Search for the cell housing the specified text and yield its (X, Y) center coordinate. 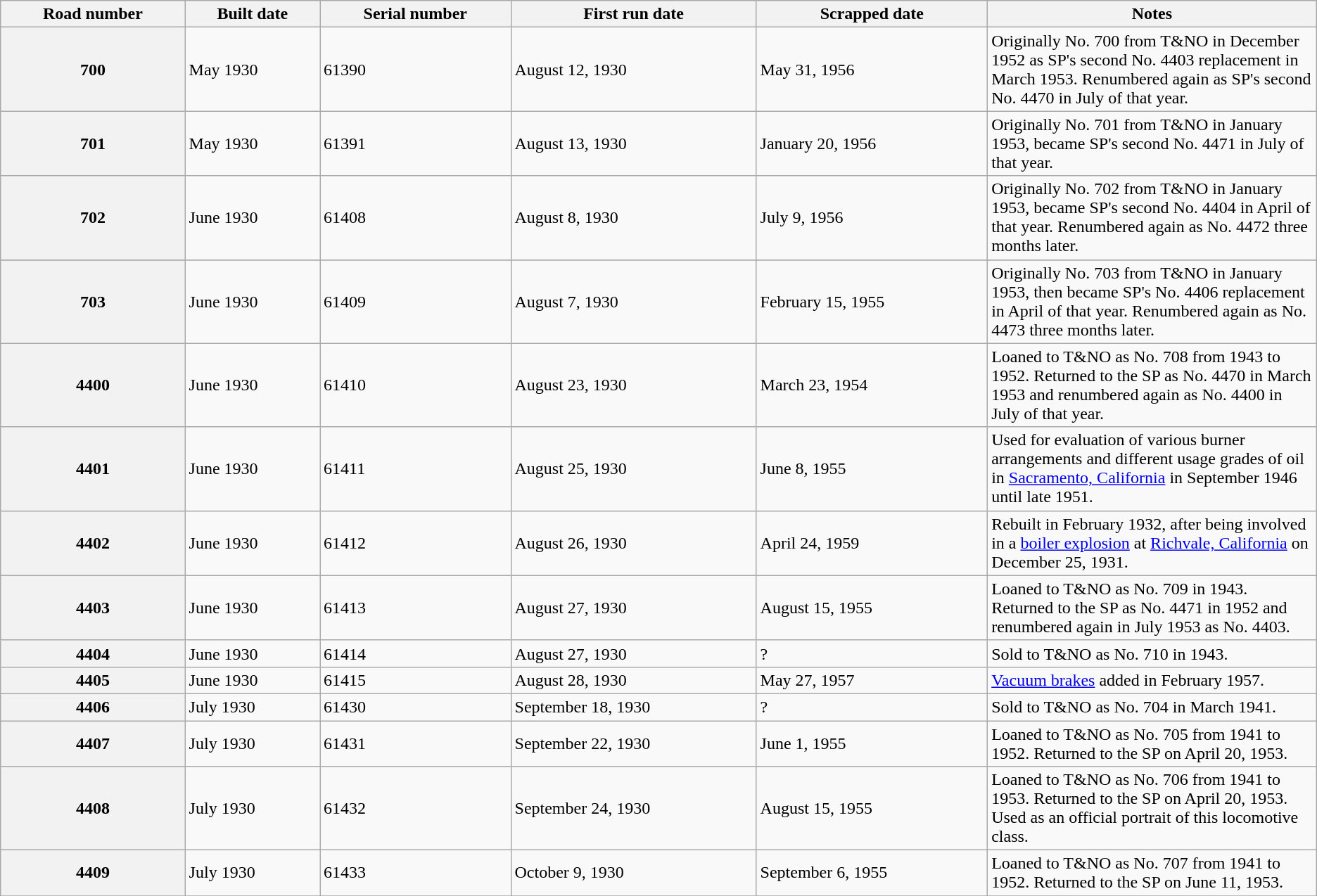
Loaned to T&NO as No. 709 in 1943. Returned to the SP as No. 4471 in 1952 and renumbered again in July 1953 as No. 4403. (1152, 608)
61409 (415, 301)
June 8, 1955 (872, 468)
Used for evaluation of various burner arrangements and different usage grades of oil in Sacramento, California in September 1946 until late 1951. (1152, 468)
4409 (93, 873)
Vacuum brakes added in February 1957. (1152, 680)
June 1, 1955 (872, 743)
61433 (415, 873)
Serial number (415, 14)
August 7, 1930 (633, 301)
61430 (415, 707)
4408 (93, 809)
Loaned to T&NO as No. 705 from 1941 to 1952. Returned to the SP on April 20, 1953. (1152, 743)
61431 (415, 743)
61412 (415, 543)
July 9, 1956 (872, 218)
October 9, 1930 (633, 873)
March 23, 1954 (872, 385)
4407 (93, 743)
Loaned to T&NO as No. 706 from 1941 to 1953. Returned to the SP on April 20, 1953. Used as an official portrait of this locomotive class. (1152, 809)
Rebuilt in February 1932, after being involved in a boiler explosion at Richvale, California on December 25, 1931. (1152, 543)
May 31, 1956 (872, 69)
September 18, 1930 (633, 707)
Loaned to T&NO as No. 708 from 1943 to 1952. Returned to the SP as No. 4470 in March 1953 and renumbered again as No. 4400 in July of that year. (1152, 385)
September 6, 1955 (872, 873)
61391 (415, 143)
61415 (415, 680)
September 24, 1930 (633, 809)
Notes (1152, 14)
61432 (415, 809)
Sold to T&NO as No. 710 in 1943. (1152, 653)
Originally No. 702 from T&NO in January 1953, became SP's second No. 4404 in April of that year. Renumbered again as No. 4472 three months later. (1152, 218)
4401 (93, 468)
700 (93, 69)
August 26, 1930 (633, 543)
61410 (415, 385)
4406 (93, 707)
April 24, 1959 (872, 543)
703 (93, 301)
May 27, 1957 (872, 680)
61413 (415, 608)
Road number (93, 14)
September 22, 1930 (633, 743)
4403 (93, 608)
August 28, 1930 (633, 680)
61411 (415, 468)
4402 (93, 543)
August 25, 1930 (633, 468)
701 (93, 143)
August 12, 1930 (633, 69)
Built date (252, 14)
First run date (633, 14)
August 23, 1930 (633, 385)
Scrapped date (872, 14)
61408 (415, 218)
January 20, 1956 (872, 143)
61414 (415, 653)
Originally No. 701 from T&NO in January 1953, became SP's second No. 4471 in July of that year. (1152, 143)
February 15, 1955 (872, 301)
Sold to T&NO as No. 704 in March 1941. (1152, 707)
702 (93, 218)
4400 (93, 385)
Loaned to T&NO as No. 707 from 1941 to 1952. Returned to the SP on June 11, 1953. (1152, 873)
4405 (93, 680)
4404 (93, 653)
August 13, 1930 (633, 143)
August 8, 1930 (633, 218)
61390 (415, 69)
